Locate the cell with the specified text and output its [x, y] center coordinate. 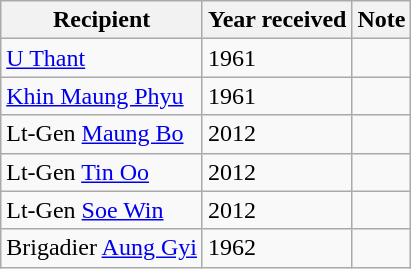
Lt-Gen Soe Win [102, 210]
Recipient [102, 20]
Lt-Gen Tin Oo [102, 172]
Year received [276, 20]
Brigadier Aung Gyi [102, 248]
Note [382, 20]
1962 [276, 248]
U Thant [102, 58]
Khin Maung Phyu [102, 96]
Lt-Gen Maung Bo [102, 134]
